Detect which cell encompasses the target text, then output its [x, y] center coordinate. 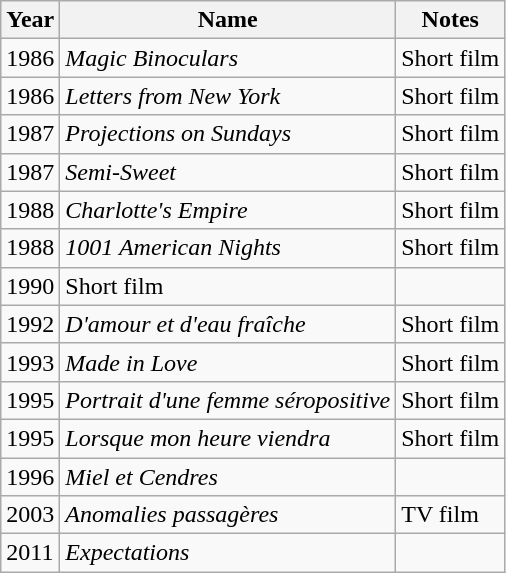
Anomalies passagères [228, 515]
Portrait d'une femme séropositive [228, 400]
TV film [450, 515]
Made in Love [228, 362]
Projections on Sundays [228, 134]
1990 [30, 286]
Year [30, 20]
1996 [30, 477]
Name [228, 20]
Expectations [228, 553]
D'amour et d'eau fraîche [228, 324]
2011 [30, 553]
Semi-Sweet [228, 172]
Miel et Cendres [228, 477]
Notes [450, 20]
Charlotte's Empire [228, 210]
Magic Binoculars [228, 58]
2003 [30, 515]
Lorsque mon heure viendra [228, 438]
1992 [30, 324]
Letters from New York [228, 96]
1993 [30, 362]
1001 American Nights [228, 248]
